Scan for the cell matching the given text and deliver its [X, Y] coordinate at center. 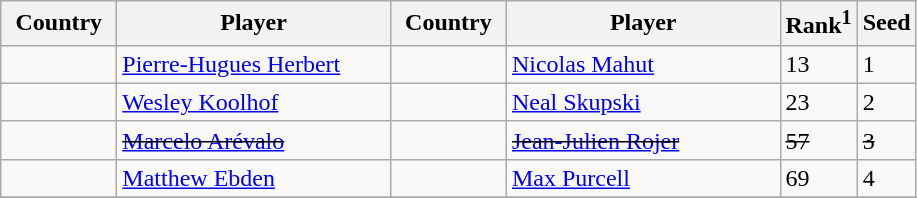
23 [818, 102]
69 [818, 178]
Marcelo Arévalo [254, 140]
Seed [886, 24]
Pierre-Hugues Herbert [254, 64]
Wesley Koolhof [254, 102]
Jean-Julien Rojer [643, 140]
Rank1 [818, 24]
57 [818, 140]
2 [886, 102]
Matthew Ebden [254, 178]
Max Purcell [643, 178]
3 [886, 140]
4 [886, 178]
1 [886, 64]
13 [818, 64]
Nicolas Mahut [643, 64]
Neal Skupski [643, 102]
